From the cell containing the given text, extract its center point as [X, Y] coordinate. 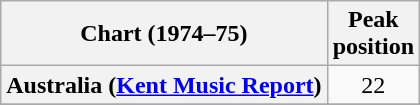
22 [373, 85]
Peakposition [373, 34]
Australia (Kent Music Report) [164, 85]
Chart (1974–75) [164, 34]
